Detect which cell encompasses the target text, then output its (X, Y) center coordinate. 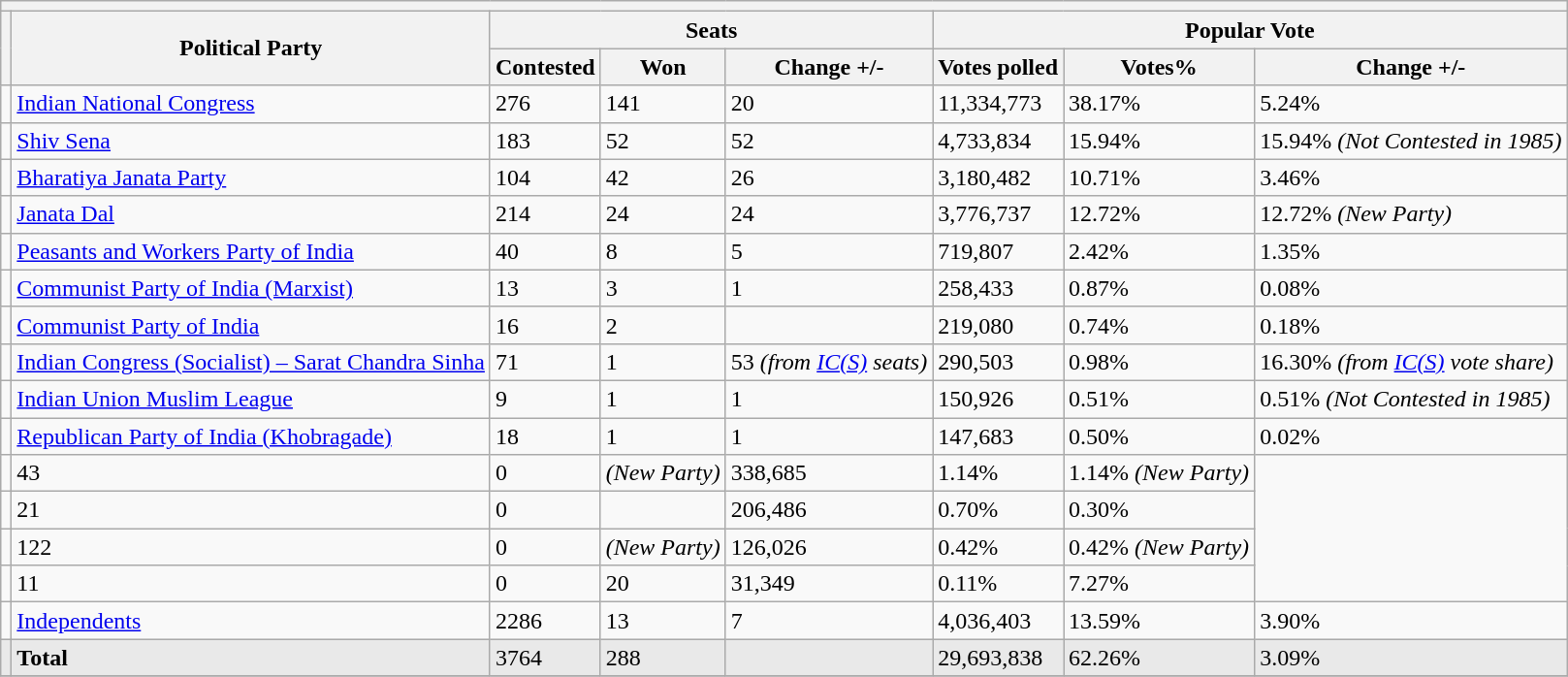
Political Party (251, 48)
141 (663, 104)
Peasants and Workers Party of India (251, 251)
276 (545, 104)
3764 (545, 658)
0.42% (New Party) (1160, 547)
Indian National Congress (251, 104)
3,180,482 (999, 177)
338,685 (828, 473)
126,026 (828, 547)
0.02% (1411, 435)
4,733,834 (999, 141)
1.35% (1411, 251)
0.50% (1160, 435)
43 (251, 473)
Indian Union Muslim League (251, 399)
Republican Party of India (Khobragade) (251, 435)
219,080 (999, 325)
40 (545, 251)
7 (828, 621)
11,334,773 (999, 104)
31,349 (828, 584)
1.14% (999, 473)
10.71% (1160, 177)
Indian Congress (Socialist) – Sarat Chandra Sinha (251, 362)
18 (545, 435)
0.08% (1411, 288)
0.70% (999, 510)
5.24% (1411, 104)
42 (663, 177)
38.17% (1160, 104)
71 (545, 362)
2286 (545, 621)
12.72% (New Party) (1411, 214)
290,503 (999, 362)
5 (828, 251)
150,926 (999, 399)
0.18% (1411, 325)
3,776,737 (999, 214)
53 (from IC(S) seats) (828, 362)
Contested (545, 67)
3 (663, 288)
13.59% (1160, 621)
9 (545, 399)
0.30% (1160, 510)
16.30% (from IC(S) vote share) (1411, 362)
Popular Vote (1250, 30)
214 (545, 214)
Shiv Sena (251, 141)
4,036,403 (999, 621)
0.74% (1160, 325)
2.42% (1160, 251)
1.14% (New Party) (1160, 473)
122 (251, 547)
258,433 (999, 288)
0.51% (1160, 399)
0.87% (1160, 288)
Seats (711, 30)
Votes% (1160, 67)
Votes polled (999, 67)
12.72% (1160, 214)
11 (251, 584)
719,807 (999, 251)
206,486 (828, 510)
0.11% (999, 584)
3.90% (1411, 621)
Total (251, 658)
3.09% (1411, 658)
0.42% (999, 547)
2 (663, 325)
Won (663, 67)
Janata Dal (251, 214)
Communist Party of India (Marxist) (251, 288)
0.98% (1160, 362)
147,683 (999, 435)
Independents (251, 621)
26 (828, 177)
Bharatiya Janata Party (251, 177)
16 (545, 325)
8 (663, 251)
3.46% (1411, 177)
183 (545, 141)
15.94% (1160, 141)
21 (251, 510)
104 (545, 177)
62.26% (1160, 658)
7.27% (1160, 584)
29,693,838 (999, 658)
15.94% (Not Contested in 1985) (1411, 141)
Communist Party of India (251, 325)
288 (663, 658)
0.51% (Not Contested in 1985) (1411, 399)
